Capture the cell that displays the provided text and extract its [X, Y] central coordinate. 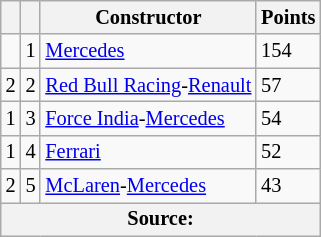
Constructor [148, 17]
5 [31, 186]
McLaren-Mercedes [148, 186]
Red Bull Racing-Renault [148, 85]
Mercedes [148, 51]
43 [288, 186]
4 [31, 152]
Source: [161, 219]
54 [288, 118]
52 [288, 152]
Points [288, 17]
57 [288, 85]
154 [288, 51]
Force India-Mercedes [148, 118]
3 [31, 118]
Ferrari [148, 152]
